Return the (X, Y) coordinate for the center point of the cell that contains the specified text.  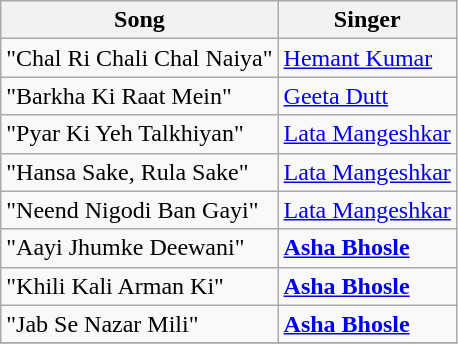
"Pyar Ki Yeh Talkhiyan" (140, 134)
"Barkha Ki Raat Mein" (140, 96)
"Khili Kali Arman Ki" (140, 286)
Geeta Dutt (367, 96)
"Neend Nigodi Ban Gayi" (140, 210)
"Aayi Jhumke Deewani" (140, 248)
Hemant Kumar (367, 58)
"Hansa Sake, Rula Sake" (140, 172)
"Jab Se Nazar Mili" (140, 324)
Song (140, 20)
Singer (367, 20)
"Chal Ri Chali Chal Naiya" (140, 58)
